Return the [x, y] coordinate for the center point of the cell that contains the specified text.  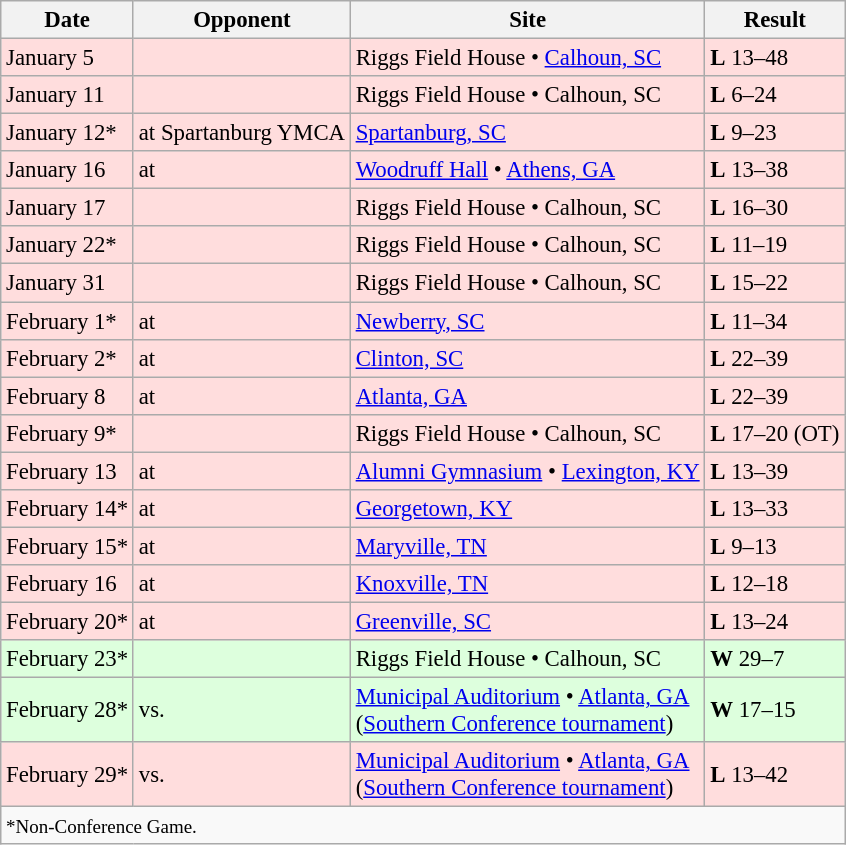
February 16 [68, 584]
L 12–18 [775, 584]
February 9* [68, 433]
L 9–13 [775, 546]
Maryville, TN [528, 546]
L 9–23 [775, 133]
January 17 [68, 208]
February 29* [68, 774]
February 15* [68, 546]
January 12* [68, 133]
February 1* [68, 321]
February 2* [68, 358]
L 17–20 (OT) [775, 433]
L 13–39 [775, 471]
W 29–7 [775, 659]
L 11–19 [775, 245]
L 15–22 [775, 283]
L 13–42 [775, 774]
January 5 [68, 58]
L 13–33 [775, 509]
L 13–24 [775, 621]
February 8 [68, 396]
Spartanburg, SC [528, 133]
February 14* [68, 509]
L 13–48 [775, 58]
January 31 [68, 283]
Alumni Gymnasium • Lexington, KY [528, 471]
Clinton, SC [528, 358]
Site [528, 20]
January 22* [68, 245]
Woodruff Hall • Athens, GA [528, 170]
at Spartanburg YMCA [242, 133]
February 28* [68, 710]
Atlanta, GA [528, 396]
January 11 [68, 95]
L 6–24 [775, 95]
L 16–30 [775, 208]
L 13–38 [775, 170]
Result [775, 20]
L 11–34 [775, 321]
February 20* [68, 621]
Georgetown, KY [528, 509]
*Non-Conference Game. [423, 826]
Knoxville, TN [528, 584]
W 17–15 [775, 710]
Date [68, 20]
Opponent [242, 20]
February 23* [68, 659]
Newberry, SC [528, 321]
February 13 [68, 471]
January 16 [68, 170]
Greenville, SC [528, 621]
